Identify which cell holds the provided text, then report its (X, Y) central coordinate. 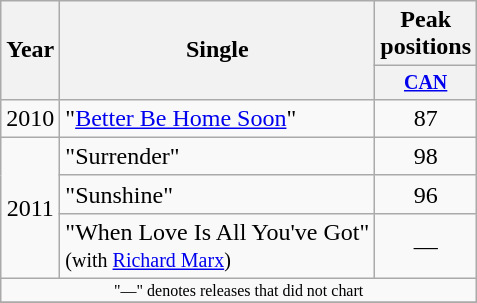
87 (426, 118)
98 (426, 156)
"—" denotes releases that did not chart (239, 291)
"Sunshine" (218, 194)
— (426, 246)
CAN (426, 82)
"Surrender" (218, 156)
2011 (30, 208)
Year (30, 50)
"Better Be Home Soon" (218, 118)
96 (426, 194)
Peak positions (426, 34)
"When Love Is All You've Got"(with Richard Marx) (218, 246)
Single (218, 50)
2010 (30, 118)
